For the text-containing cell, return its midpoint in (X, Y) coordinate format. 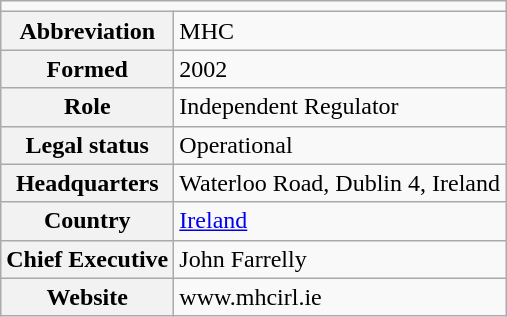
John Farrelly (340, 259)
Role (88, 107)
Headquarters (88, 183)
Website (88, 297)
MHC (340, 31)
Waterloo Road, Dublin 4, Ireland (340, 183)
2002 (340, 69)
Independent Regulator (340, 107)
www.mhcirl.ie (340, 297)
Country (88, 221)
Abbreviation (88, 31)
Legal status (88, 145)
Ireland (340, 221)
Chief Executive (88, 259)
Operational (340, 145)
Formed (88, 69)
